Provide the (X, Y) coordinate of the cell's center where the given text is located.  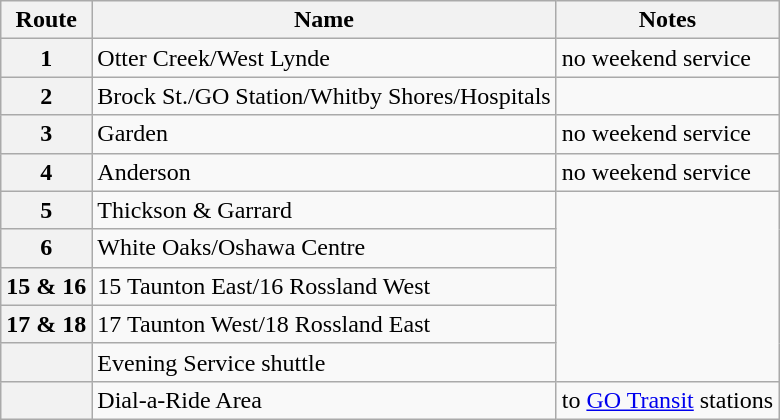
15 & 16 (46, 286)
6 (46, 248)
White Oaks/Oshawa Centre (324, 248)
3 (46, 134)
Notes (667, 20)
Name (324, 20)
17 & 18 (46, 324)
Route (46, 20)
Brock St./GO Station/Whitby Shores/Hospitals (324, 96)
5 (46, 210)
1 (46, 58)
15 Taunton East/16 Rossland West (324, 286)
17 Taunton West/18 Rossland East (324, 324)
4 (46, 172)
to GO Transit stations (667, 400)
Evening Service shuttle (324, 362)
Dial-a-Ride Area (324, 400)
Garden (324, 134)
2 (46, 96)
Otter Creek/West Lynde (324, 58)
Anderson (324, 172)
Thickson & Garrard (324, 210)
